From the cell containing the given text, extract its center point as (x, y) coordinate. 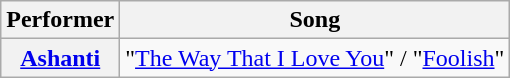
Ashanti (60, 58)
Performer (60, 20)
Song (315, 20)
"The Way That I Love You" / "Foolish" (315, 58)
